Search for the cell housing the specified text and yield its [X, Y] center coordinate. 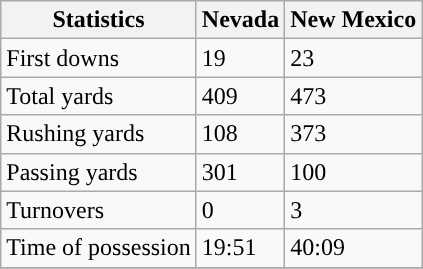
Passing yards [99, 172]
Nevada [240, 20]
100 [354, 172]
Turnovers [99, 210]
Statistics [99, 20]
Rushing yards [99, 134]
First downs [99, 58]
373 [354, 134]
19:51 [240, 248]
3 [354, 210]
19 [240, 58]
23 [354, 58]
473 [354, 96]
New Mexico [354, 20]
0 [240, 210]
40:09 [354, 248]
409 [240, 96]
108 [240, 134]
301 [240, 172]
Time of possession [99, 248]
Total yards [99, 96]
